For the text-containing cell, return its midpoint in (X, Y) coordinate format. 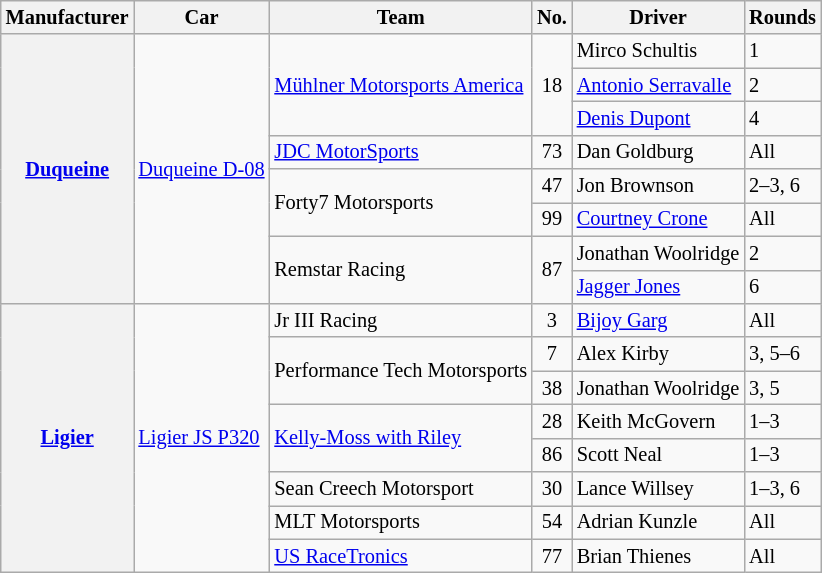
Ligier JS P320 (202, 438)
Denis Dupont (658, 118)
1–3, 6 (782, 489)
28 (552, 421)
Rounds (782, 17)
2–3, 6 (782, 186)
1 (782, 51)
Keith McGovern (658, 421)
Courtney Crone (658, 219)
77 (552, 556)
Bijoy Garg (658, 320)
Duqueine D-08 (202, 168)
Ligier (68, 438)
38 (552, 388)
Scott Neal (658, 455)
Team (400, 17)
JDC MotorSports (400, 152)
Performance Tech Motorsports (400, 370)
86 (552, 455)
4 (782, 118)
Lance Willsey (658, 489)
30 (552, 489)
Mühlner Motorsports America (400, 84)
Dan Goldburg (658, 152)
Kelly-Moss with Riley (400, 438)
Forty7 Motorsports (400, 202)
18 (552, 84)
3 (552, 320)
3, 5–6 (782, 354)
No. (552, 17)
54 (552, 522)
Jon Brownson (658, 186)
Alex Kirby (658, 354)
Brian Thienes (658, 556)
73 (552, 152)
Sean Creech Motorsport (400, 489)
Adrian Kunzle (658, 522)
7 (552, 354)
87 (552, 270)
Driver (658, 17)
Mirco Schultis (658, 51)
Jr III Racing (400, 320)
99 (552, 219)
Duqueine (68, 168)
Antonio Serravalle (658, 85)
6 (782, 287)
US RaceTronics (400, 556)
Manufacturer (68, 17)
Jagger Jones (658, 287)
Remstar Racing (400, 270)
Car (202, 17)
MLT Motorsports (400, 522)
47 (552, 186)
3, 5 (782, 388)
